Capture the cell that displays the provided text and extract its (X, Y) central coordinate. 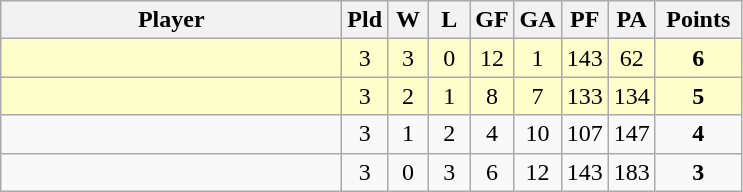
62 (632, 58)
10 (538, 134)
Points (698, 20)
GA (538, 20)
134 (632, 96)
Player (172, 20)
147 (632, 134)
L (450, 20)
7 (538, 96)
183 (632, 172)
PF (584, 20)
GF (492, 20)
5 (698, 96)
W (408, 20)
8 (492, 96)
133 (584, 96)
PA (632, 20)
107 (584, 134)
Pld (365, 20)
